Extract the [X, Y] coordinate from the center of the cell holding the provided text.  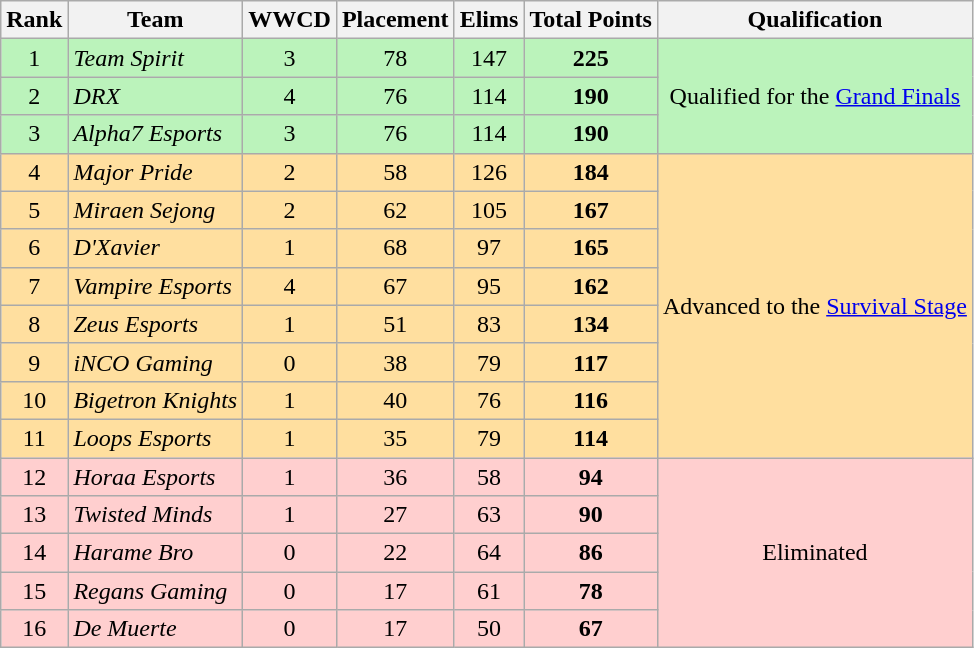
De Muerte [156, 629]
Regans Gaming [156, 591]
40 [395, 400]
147 [489, 58]
162 [591, 286]
27 [395, 515]
105 [489, 210]
11 [34, 438]
64 [489, 553]
94 [591, 477]
36 [395, 477]
126 [489, 172]
225 [591, 58]
68 [395, 248]
35 [395, 438]
38 [395, 362]
Harame Bro [156, 553]
Loops Esports [156, 438]
8 [34, 324]
WWCD [290, 20]
16 [34, 629]
Bigetron Knights [156, 400]
Horaa Esports [156, 477]
Alpha7 Esports [156, 134]
165 [591, 248]
Zeus Esports [156, 324]
Qualified for the Grand Finals [814, 96]
14 [34, 553]
Twisted Minds [156, 515]
5 [34, 210]
7 [34, 286]
63 [489, 515]
Advanced to the Survival Stage [814, 305]
Placement [395, 20]
Vampire Esports [156, 286]
15 [34, 591]
D'Xavier [156, 248]
10 [34, 400]
9 [34, 362]
50 [489, 629]
22 [395, 553]
Total Points [591, 20]
95 [489, 286]
117 [591, 362]
Team Spirit [156, 58]
Elims [489, 20]
iNCO Gaming [156, 362]
184 [591, 172]
Miraen Sejong [156, 210]
97 [489, 248]
13 [34, 515]
12 [34, 477]
61 [489, 591]
51 [395, 324]
167 [591, 210]
DRX [156, 96]
116 [591, 400]
Qualification [814, 20]
90 [591, 515]
86 [591, 553]
6 [34, 248]
Major Pride [156, 172]
83 [489, 324]
62 [395, 210]
Rank [34, 20]
134 [591, 324]
Team [156, 20]
Eliminated [814, 553]
